Determine the (x, y) coordinate at the center of the cell enclosing the given text.  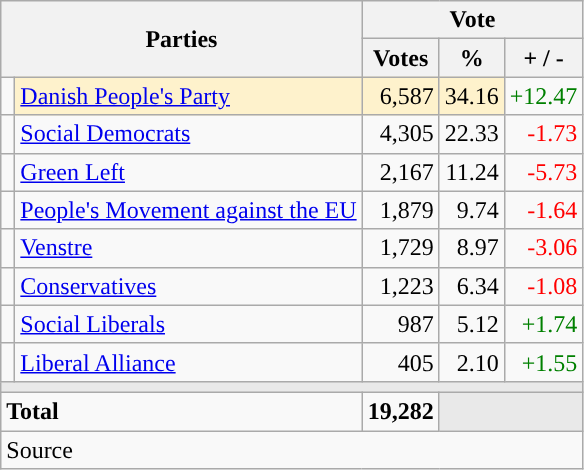
Conservatives (188, 286)
Liberal Alliance (188, 362)
People's Movement against the EU (188, 210)
-5.73 (544, 172)
Parties (182, 39)
-1.64 (544, 210)
-1.73 (544, 134)
6.34 (472, 286)
4,305 (400, 134)
Social Democrats (188, 134)
Total (182, 411)
+12.47 (544, 96)
Venstre (188, 248)
1,729 (400, 248)
11.24 (472, 172)
-1.08 (544, 286)
Vote (472, 20)
Social Liberals (188, 324)
22.33 (472, 134)
405 (400, 362)
6,587 (400, 96)
5.12 (472, 324)
-3.06 (544, 248)
+1.74 (544, 324)
8.97 (472, 248)
+ / - (544, 58)
Danish People's Party (188, 96)
Votes (400, 58)
2.10 (472, 362)
9.74 (472, 210)
34.16 (472, 96)
19,282 (400, 411)
% (472, 58)
1,879 (400, 210)
987 (400, 324)
1,223 (400, 286)
Source (292, 449)
2,167 (400, 172)
Green Left (188, 172)
+1.55 (544, 362)
